Provide the (x, y) coordinate of the cell's center where the given text is located.  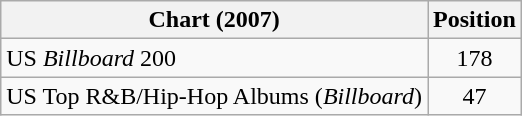
Chart (2007) (214, 20)
47 (475, 96)
US Top R&B/Hip-Hop Albums (Billboard) (214, 96)
US Billboard 200 (214, 58)
Position (475, 20)
178 (475, 58)
